Return (X, Y) of the center of cell containing provided text 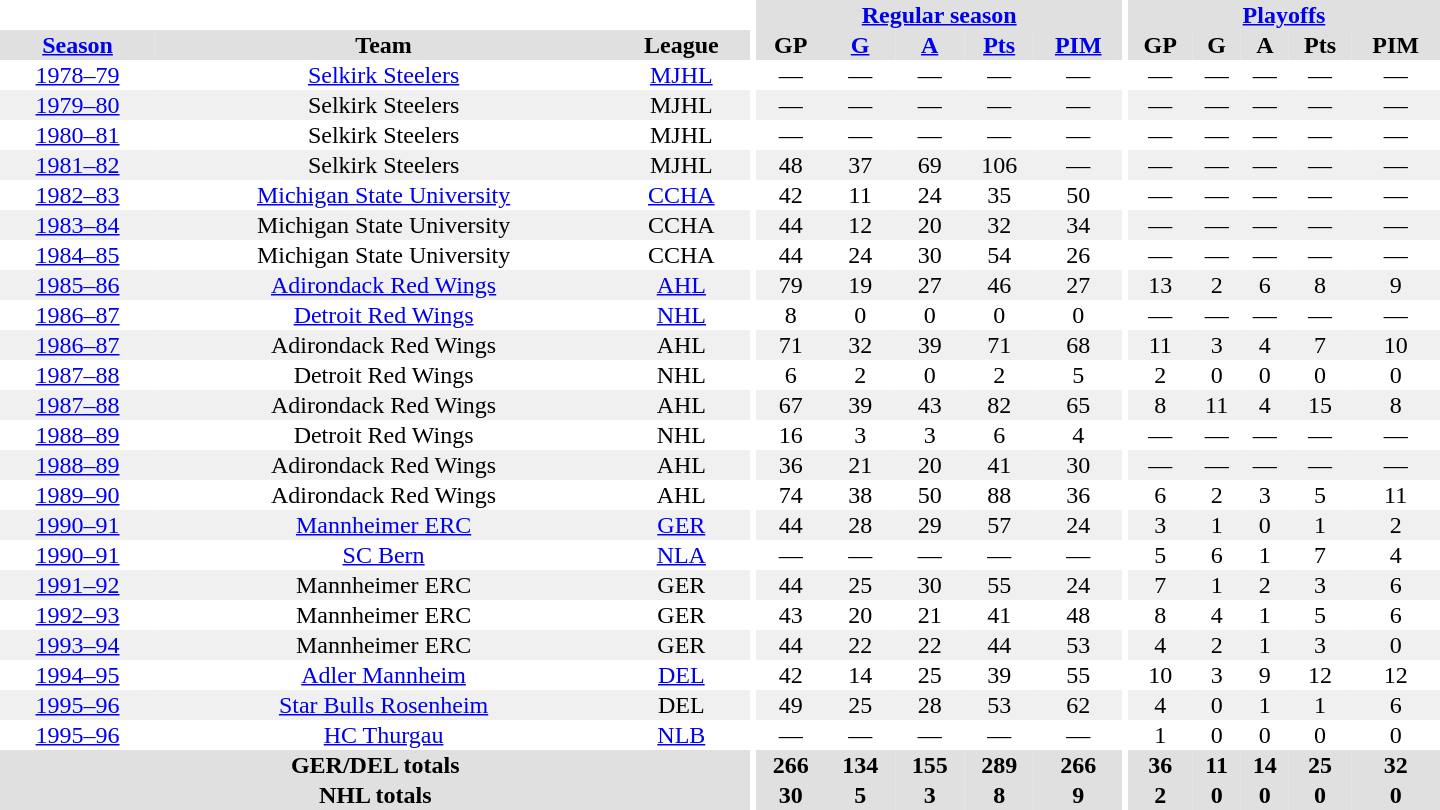
SC Bern (384, 555)
1979–80 (78, 105)
13 (1160, 285)
67 (791, 405)
1992–93 (78, 615)
155 (930, 765)
62 (1078, 705)
49 (791, 705)
54 (999, 255)
79 (791, 285)
League (681, 45)
Regular season (940, 15)
1982–83 (78, 195)
GER/DEL totals (376, 765)
29 (930, 525)
1983–84 (78, 225)
26 (1078, 255)
106 (999, 165)
1989–90 (78, 495)
NLB (681, 735)
46 (999, 285)
57 (999, 525)
1994–95 (78, 675)
NHL totals (376, 795)
19 (860, 285)
35 (999, 195)
82 (999, 405)
74 (791, 495)
15 (1320, 405)
88 (999, 495)
1981–82 (78, 165)
Star Bulls Rosenheim (384, 705)
65 (1078, 405)
1985–86 (78, 285)
1993–94 (78, 645)
134 (860, 765)
Team (384, 45)
1978–79 (78, 75)
Adler Mannheim (384, 675)
1980–81 (78, 135)
1991–92 (78, 585)
NLA (681, 555)
HC Thurgau (384, 735)
38 (860, 495)
289 (999, 765)
Playoffs (1284, 15)
37 (860, 165)
Season (78, 45)
68 (1078, 345)
34 (1078, 225)
16 (791, 435)
1984–85 (78, 255)
69 (930, 165)
